Identify which cell holds the provided text, then report its (X, Y) central coordinate. 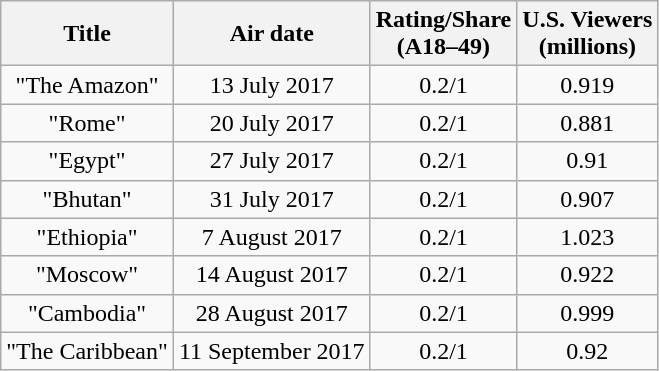
0.907 (588, 199)
0.92 (588, 351)
27 July 2017 (272, 161)
0.922 (588, 275)
Rating/Share(A18–49) (444, 34)
Air date (272, 34)
13 July 2017 (272, 85)
1.023 (588, 237)
0.999 (588, 313)
0.919 (588, 85)
7 August 2017 (272, 237)
"Bhutan" (88, 199)
"Egypt" (88, 161)
0.91 (588, 161)
"Moscow" (88, 275)
0.881 (588, 123)
"Cambodia" (88, 313)
14 August 2017 (272, 275)
"The Caribbean" (88, 351)
"Ethiopia" (88, 237)
11 September 2017 (272, 351)
Title (88, 34)
"The Amazon" (88, 85)
U.S. Viewers (millions) (588, 34)
20 July 2017 (272, 123)
28 August 2017 (272, 313)
"Rome" (88, 123)
31 July 2017 (272, 199)
